Capture the cell that displays the provided text and extract its [x, y] central coordinate. 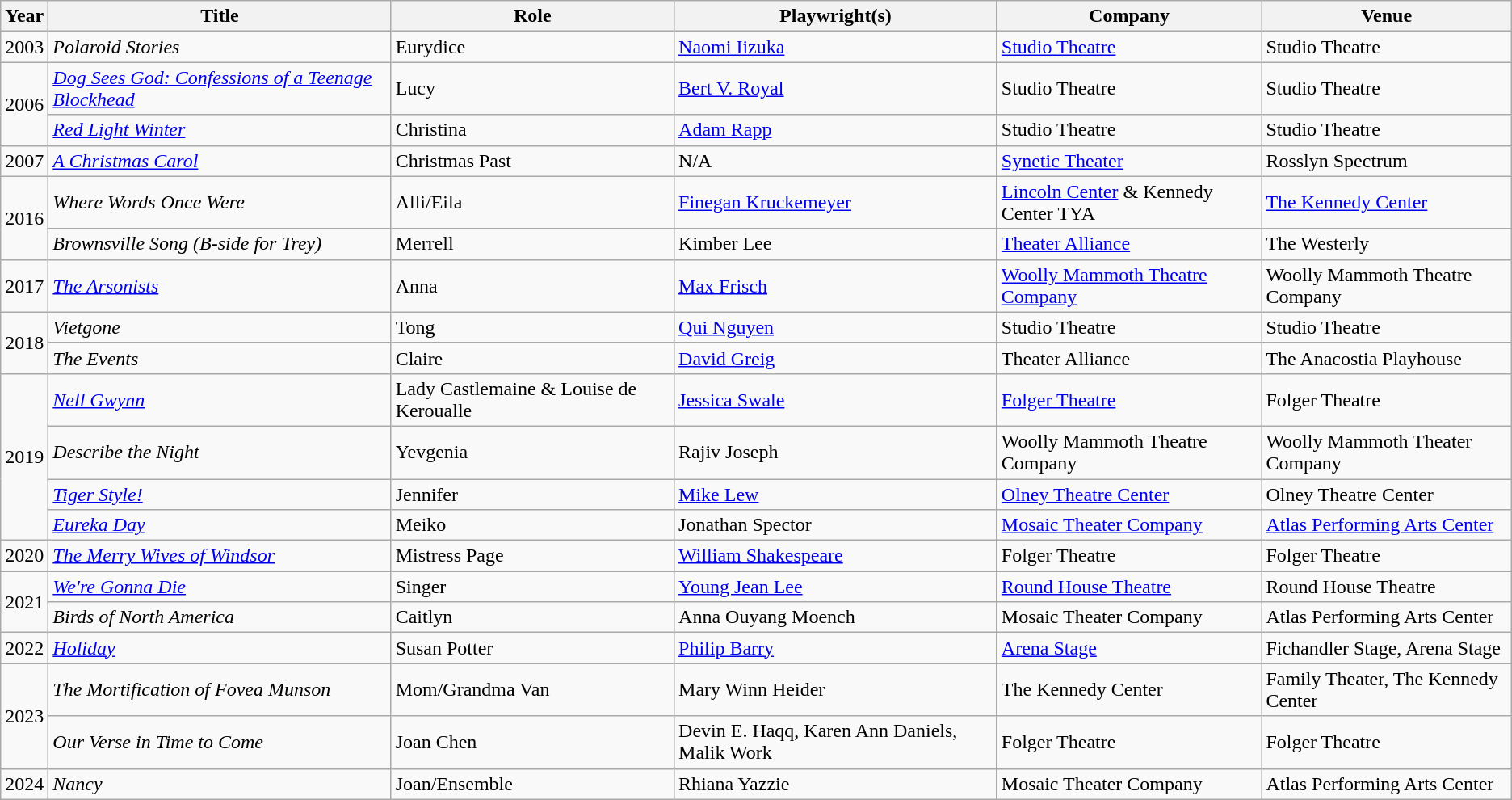
2016 [24, 218]
Nell Gwynn [220, 399]
Family Theater, The Kennedy Center [1386, 690]
Yevgenia [532, 453]
Jennifer [532, 494]
2017 [24, 286]
Venue [1386, 16]
2007 [24, 161]
Caitlyn [532, 617]
Susan Potter [532, 648]
Christina [532, 130]
2022 [24, 648]
Lucy [532, 89]
A Christmas Carol [220, 161]
Mary Winn Heider [836, 690]
Describe the Night [220, 453]
Meiko [532, 525]
2018 [24, 343]
Anna [532, 286]
Max Frisch [836, 286]
Mistress Page [532, 556]
Rosslyn Spectrum [1386, 161]
Eureka Day [220, 525]
Anna Ouyang Moench [836, 617]
Arena Stage [1129, 648]
Year [24, 16]
N/A [836, 161]
Jessica Swale [836, 399]
Dog Sees God: Confessions of a Teenage Blockhead [220, 89]
Rajiv Joseph [836, 453]
Nancy [220, 784]
Naomi Iizuka [836, 47]
Tiger Style! [220, 494]
Polaroid Stories [220, 47]
Merrell [532, 244]
The Mortification of Fovea Munson [220, 690]
Mom/Grandma Van [532, 690]
Role [532, 16]
Christmas Past [532, 161]
Our Verse in Time to Come [220, 742]
Singer [532, 587]
Bert V. Royal [836, 89]
2021 [24, 602]
The Events [220, 358]
Joan Chen [532, 742]
Woolly Mammoth Theater Company [1386, 453]
Title [220, 16]
Vietgone [220, 327]
2003 [24, 47]
Philip Barry [836, 648]
Where Words Once Were [220, 202]
Finegan Kruckemeyer [836, 202]
Mike Lew [836, 494]
David Greig [836, 358]
William Shakespeare [836, 556]
Claire [532, 358]
2024 [24, 784]
Company [1129, 16]
2020 [24, 556]
The Westerly [1386, 244]
Eurydice [532, 47]
Qui Nguyen [836, 327]
Fichandler Stage, Arena Stage [1386, 648]
Holiday [220, 648]
2023 [24, 716]
The Merry Wives of Windsor [220, 556]
Alli/Eila [532, 202]
Devin E. Haqq, Karen Ann Daniels, Malik Work [836, 742]
Joan/Ensemble [532, 784]
Rhiana Yazzie [836, 784]
2019 [24, 457]
Brownsville Song (B-side for Trey) [220, 244]
Birds of North America [220, 617]
We're Gonna Die [220, 587]
Playwright(s) [836, 16]
Lincoln Center & Kennedy Center TYA [1129, 202]
The Anacostia Playhouse [1386, 358]
Lady Castlemaine & Louise de Keroualle [532, 399]
Tong [532, 327]
Jonathan Spector [836, 525]
Adam Rapp [836, 130]
Red Light Winter [220, 130]
Kimber Lee [836, 244]
The Arsonists [220, 286]
2006 [24, 103]
Young Jean Lee [836, 587]
Synetic Theater [1129, 161]
